Scan for the cell matching the given text and deliver its (X, Y) coordinate at center. 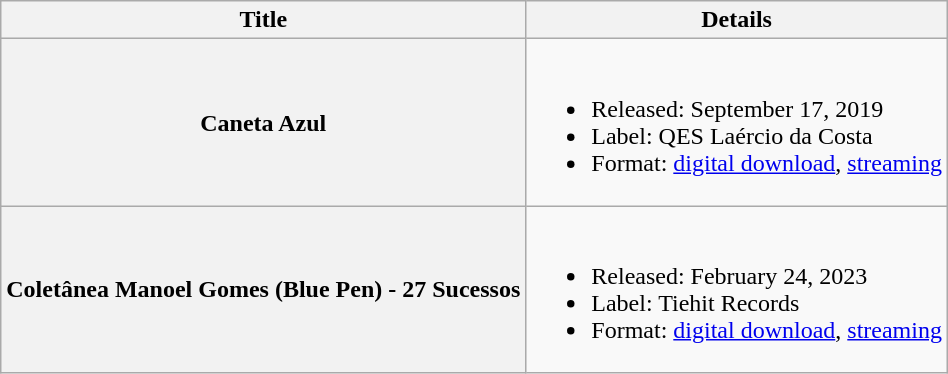
Title (264, 20)
Caneta Azul (264, 122)
Released: September 17, 2019Label: QES Laércio da CostaFormat: digital download, streaming (737, 122)
Released: February 24, 2023Label: Tiehit RecordsFormat: digital download, streaming (737, 290)
Coletânea Manoel Gomes (Blue Pen) - 27 Sucessos (264, 290)
Details (737, 20)
